For the text-containing cell, return its midpoint in (X, Y) coordinate format. 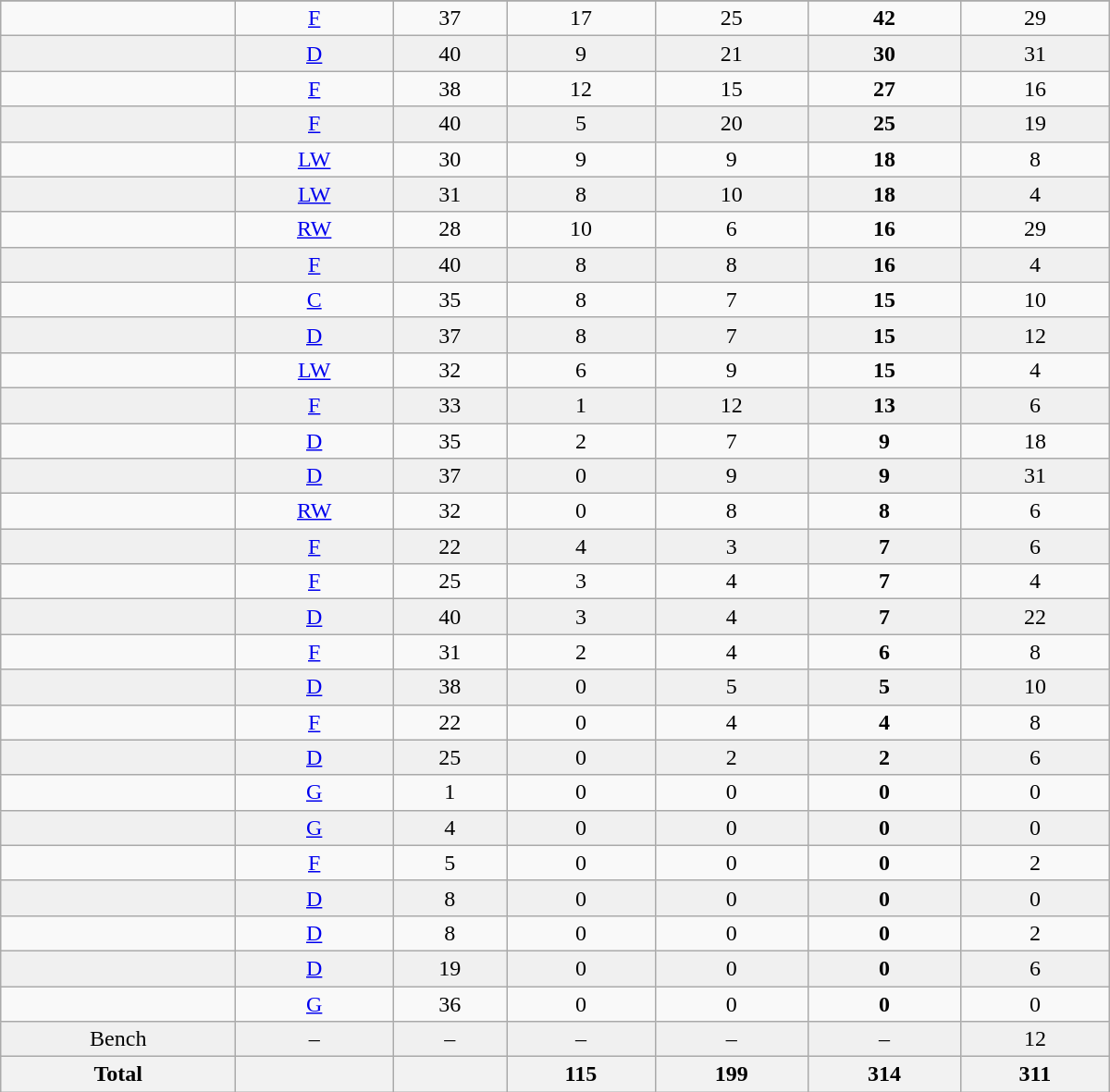
20 (731, 124)
27 (884, 89)
36 (450, 1003)
21 (731, 54)
199 (731, 1074)
311 (1036, 1074)
33 (450, 405)
28 (450, 229)
Total (118, 1074)
314 (884, 1074)
C (314, 300)
115 (581, 1074)
42 (884, 18)
17 (581, 18)
13 (884, 405)
Bench (118, 1039)
